Find where the given text appears and provide that cell's center as (X, Y) coordinate. 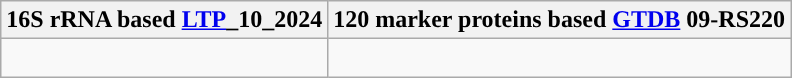
120 marker proteins based GTDB 09-RS220 (560, 20)
16S rRNA based LTP_10_2024 (164, 20)
